Capture the cell that displays the provided text and extract its [x, y] central coordinate. 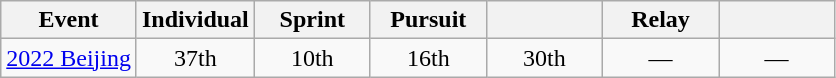
Individual [195, 20]
37th [195, 58]
Sprint [312, 20]
Event [69, 20]
2022 Beijing [69, 58]
Pursuit [428, 20]
10th [312, 58]
Relay [660, 20]
30th [544, 58]
16th [428, 58]
